From the cell containing the given text, extract its center point as [X, Y] coordinate. 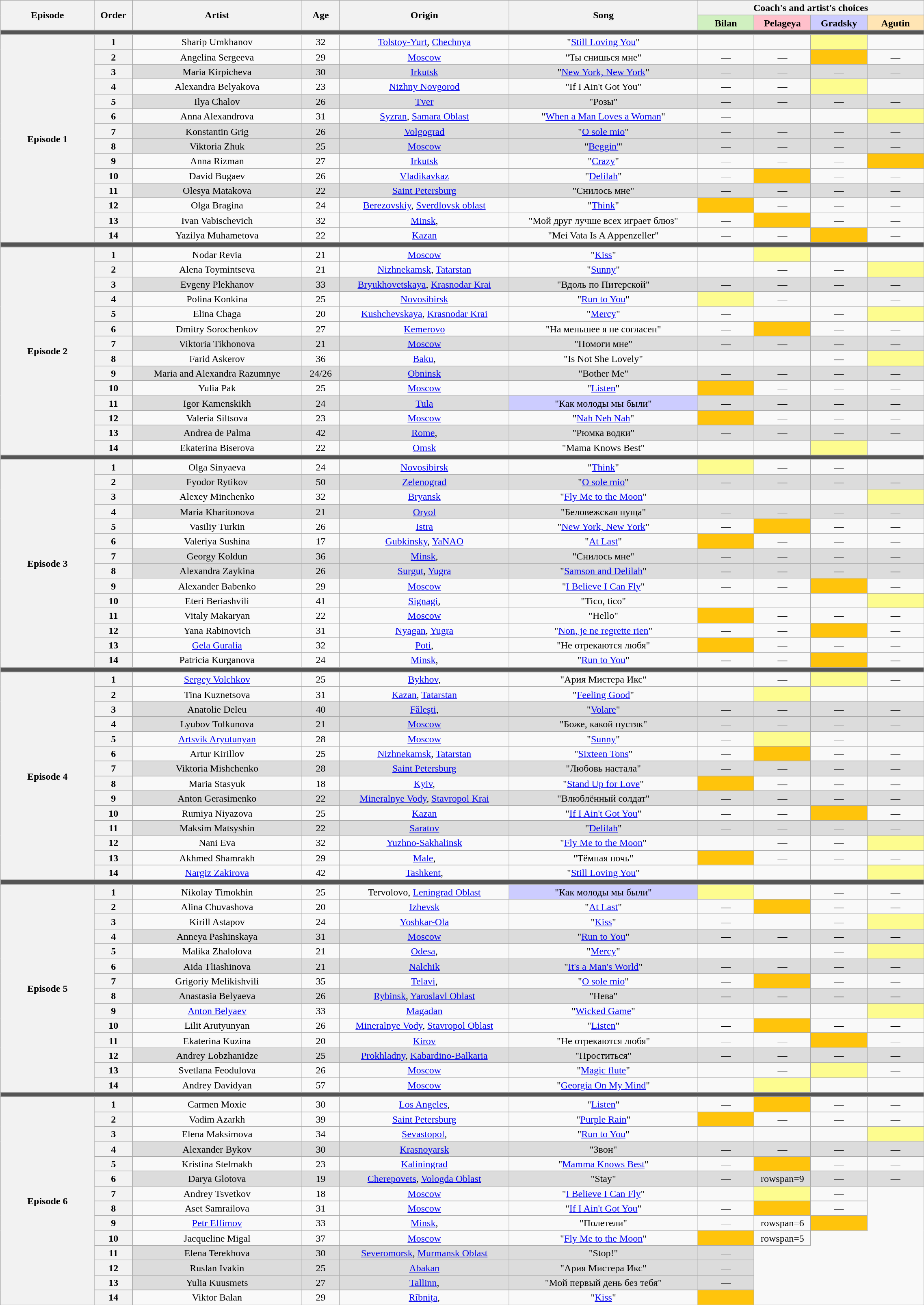
Tervolovo, Leningrad Oblast [424, 892]
Istra [424, 527]
Anna Alexandrova [217, 116]
Anneya Pashinskaya [217, 936]
Nalchik [424, 966]
Ekaterina Kuzina [217, 1040]
Surgut, Yugra [424, 571]
Vitaly Makaryan [217, 615]
"Tico, tico" [604, 600]
Olga Sinyaeva [217, 467]
Olga Bragina [217, 206]
Rybinsk, Yaroslavl Oblast [424, 996]
17 [321, 541]
Kaliningrad [424, 1164]
"Беловежская пуща" [604, 511]
Grigoriy Melikishvili [217, 981]
Anastasia Belyaeva [217, 996]
Bryukhovetskaya, Krasnodar Krai [424, 284]
Nikolay Timokhin [217, 892]
40 [321, 709]
"Влюблённый солдат" [604, 798]
"Beggin'" [604, 146]
"Stay" [604, 1178]
Maria Kharitonova [217, 511]
Tashkent, [424, 873]
Andrey Davidyan [217, 1085]
Sharip Umkhanov [217, 42]
Oryol [424, 511]
Abakan [424, 1268]
Gela Guralia [217, 645]
Episode 1 [48, 139]
Episode 2 [48, 351]
Konstantin Grig [217, 131]
"Nah Neh Nah" [604, 418]
Nargiz Zakirova [217, 873]
Yoshkar-Ola [424, 921]
Yana Rabinovich [217, 631]
Georgy Koldun [217, 556]
Order [114, 15]
Bykhov, [424, 679]
Elena Maksimova [217, 1134]
Odesa, [424, 952]
Alexey Minchenko [217, 496]
Andrey Lobzhanidze [217, 1056]
Kirill Astapov [217, 921]
34 [321, 1134]
Svetlana Feodulova [217, 1070]
rowspan=6 [782, 1223]
Vladikavkaz [424, 176]
Eteri Beriashvili [217, 600]
Dmitry Sorochenkov [217, 329]
Anna Rizman [217, 161]
Bryansk [424, 496]
"Mama Knows Best" [604, 448]
Syzran, Samara Oblast [424, 116]
"Sixteen Tons" [604, 754]
"Georgia On My Mind" [604, 1085]
Episode [48, 15]
Yulia Kuusmets [217, 1282]
Viktoria Tikhonova [217, 344]
"Ария Мистера Икс" [604, 679]
"Розы" [604, 102]
Valeriya Sushina [217, 541]
"Звон" [604, 1149]
Magadan [424, 1011]
Obninsk [424, 373]
Viktoria Zhuk [217, 146]
Elina Chaga [217, 314]
"Тёмная ночь" [604, 857]
Tolstoy-Yurt, Chechnya [424, 42]
Kirov [424, 1040]
35 [321, 981]
Viktoria Mishchenko [217, 769]
"Crazy" [604, 161]
Andrea de Palma [217, 433]
Episode 6 [48, 1201]
Yazilya Muhametova [217, 235]
Omsk [424, 448]
Rumiya Niyazova [217, 813]
Yulia Pak [217, 388]
Volgograd [424, 131]
37 [321, 1238]
"Помоги мне" [604, 344]
Mineralnye Vody, Stavropol Oblast [424, 1025]
Pelageya [782, 23]
Akhmed Shamrakh [217, 857]
Lilit Arutyunyan [217, 1025]
19 [321, 1178]
Nizhny Novgorod [424, 87]
Tver [424, 102]
Nani Eva [217, 843]
Elena Terekhova [217, 1253]
"Вдоль по Питерской" [604, 284]
"Проститься" [604, 1056]
Ivan Vabischevich [217, 220]
Ekaterina Biserova [217, 448]
Kristina Stelmakh [217, 1164]
Artur Kirillov [217, 754]
41 [321, 600]
Zelenograd [424, 482]
Bilan [726, 23]
Alexandra Zaykina [217, 571]
Anton Gerasimenko [217, 798]
David Bugaev [217, 176]
Rîbnița, [424, 1298]
39 [321, 1119]
rowspan=5 [782, 1238]
Telavi, [424, 981]
"Любовь настала" [604, 769]
Anton Belyaev [217, 1011]
Valeria Siltsova [217, 418]
Nodar Revia [217, 254]
Episode 3 [48, 564]
Coach's and artist's choices [811, 8]
Maria and Alexandra Razumnye [217, 373]
Vadim Azarkh [217, 1119]
"Aрия Мистера Икс" [604, 1268]
Kushchevskaya, Krasnodar Krai [424, 314]
Alexander Babenko [217, 586]
"На меньшее я не согласен" [604, 329]
Alexander Bykov [217, 1149]
"Mei Vata Is A Appenzeller" [604, 235]
Song [604, 15]
Jacqueline Migal [217, 1238]
"Wicked Game" [604, 1011]
Kyiv, [424, 783]
Anatolie Deleu [217, 709]
"Hello" [604, 615]
"Mamma Knows Best" [604, 1164]
"Нева" [604, 996]
Aida Tliashinova [217, 966]
Ilya Chalov [217, 102]
"Is Not She Lovely" [604, 358]
Poti, [424, 645]
Age [321, 15]
57 [321, 1085]
"Stand Up for Love" [604, 783]
Polina Konkina [217, 299]
Evgeny Plekhanov [217, 284]
Alina Chuvashova [217, 907]
"Stop!" [604, 1253]
Tula [424, 403]
Aset Samrailova [217, 1208]
Origin [424, 15]
Angelina Sergeeva [217, 57]
Gradsky [839, 23]
"Samson and Delilah" [604, 571]
"It's a Man's World" [604, 966]
Signagi, [424, 600]
Agutin [895, 23]
Sergey Volchkov [217, 679]
Maria Kirpicheva [217, 72]
Viktor Balan [217, 1298]
Severomorsk, Murmansk Oblast [424, 1253]
Baku, [424, 358]
"Мой друг лучше всех играет блюз" [604, 220]
24/26 [321, 373]
Maksim Matsyshin [217, 828]
Rome, [424, 433]
Mineralnye Vody, Stavropol Krai [424, 798]
Berezovskiy, Sverdlovsk oblast [424, 206]
Episode 5 [48, 989]
Patricia Kurganova [217, 660]
"Рюмка водки" [604, 433]
rowspan=9 [782, 1178]
"Ты снишься мне" [604, 57]
Olesya Matakova [217, 191]
"Magic flute" [604, 1070]
Male, [424, 857]
"When a Man Loves a Woman" [604, 116]
Făleşti, [424, 709]
Kazan, Tatarstan [424, 694]
Alena Toymintseva [217, 269]
Carmen Moxie [217, 1104]
Nyagan, Yugra [424, 631]
Andrey Tsvetkov [217, 1194]
50 [321, 482]
Alexandra Belyakova [217, 87]
"Purple Rain" [604, 1119]
Gubkinsky, YaNAO [424, 541]
Maria Stasyuk [217, 783]
Darya Glotova [217, 1178]
Artsvik Aryutunyan [217, 739]
Saratov [424, 828]
Yuzhno-Sakhalinsk [424, 843]
"Bother Me" [604, 373]
Prokhladny, Kabardino-Balkaria [424, 1056]
Tina Kuznetsova [217, 694]
"Volare" [604, 709]
"Полетели" [604, 1223]
Sevastopol, [424, 1134]
Krasnoyarsk [424, 1149]
Los Angeles, [424, 1104]
Artist [217, 15]
Tallinn, [424, 1282]
"Боже, какой пустяк" [604, 724]
Episode 4 [48, 776]
Petr Elfimov [217, 1223]
Cherepovets, Vologda Oblast [424, 1178]
Vasiliy Turkin [217, 527]
"Мой первый день без тебя" [604, 1282]
Malika Zhalolova [217, 952]
Ruslan Ivakin [217, 1268]
Izhevsk [424, 907]
Fyodor Rytikov [217, 482]
Kemerovo [424, 329]
"Non, je ne regrette rien" [604, 631]
"Feeling Good" [604, 694]
Igor Kamenskikh [217, 403]
Lyubov Tolkunova [217, 724]
Farid Askerov [217, 358]
